Provide the [x, y] coordinate of the cell's center where the given text is located.  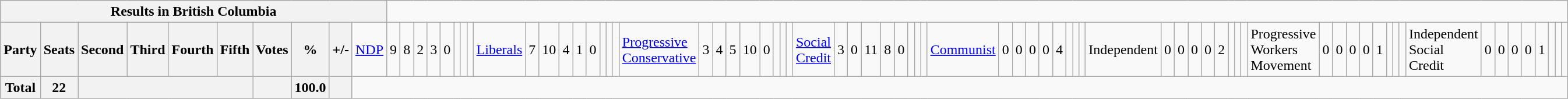
Votes [272, 49]
Party [20, 49]
22 [59, 87]
Independent Social Credit [1443, 49]
9 [394, 49]
Third [148, 49]
Total [20, 87]
NDP [369, 49]
Fourth [192, 49]
Liberals [499, 49]
+/- [340, 49]
Seats [59, 49]
Second [103, 49]
Independent [1123, 49]
Social Credit [813, 49]
11 [871, 49]
7 [533, 49]
Progressive Conservative [659, 49]
Communist [963, 49]
100.0 [310, 87]
5 [733, 49]
Results in British Columbia [193, 12]
% [310, 49]
Progressive Workers Movement [1283, 49]
Fifth [235, 49]
